Determine the [X, Y] coordinate at the center of the cell enclosing the given text.  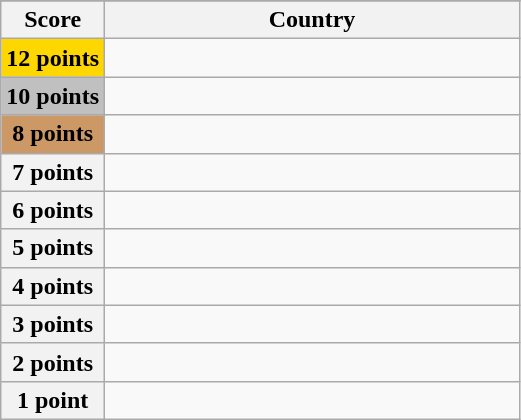
Country [312, 20]
2 points [53, 362]
12 points [53, 58]
1 point [53, 400]
5 points [53, 248]
7 points [53, 172]
10 points [53, 96]
3 points [53, 324]
Score [53, 20]
4 points [53, 286]
8 points [53, 134]
6 points [53, 210]
